Return the (x, y) coordinate for the center point of the cell that contains the specified text.  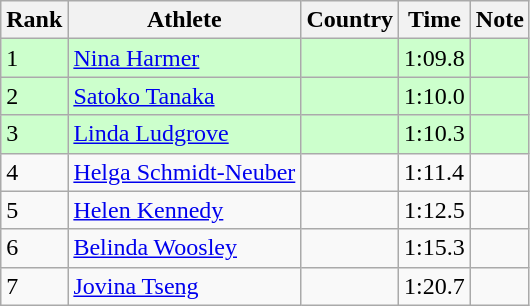
7 (34, 286)
5 (34, 210)
Jovina Tseng (184, 286)
4 (34, 172)
Helga Schmidt-Neuber (184, 172)
Satoko Tanaka (184, 96)
Helen Kennedy (184, 210)
3 (34, 134)
6 (34, 248)
1:09.8 (435, 58)
Time (435, 20)
Athlete (184, 20)
2 (34, 96)
1 (34, 58)
1:10.3 (435, 134)
Belinda Woosley (184, 248)
Country (350, 20)
Linda Ludgrove (184, 134)
Rank (34, 20)
Nina Harmer (184, 58)
1:11.4 (435, 172)
1:12.5 (435, 210)
1:10.0 (435, 96)
Note (500, 20)
1:20.7 (435, 286)
1:15.3 (435, 248)
